Detect which cell encompasses the target text, then output its [X, Y] center coordinate. 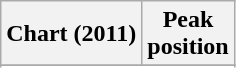
Peakposition [188, 34]
Chart (2011) [72, 34]
